Extract the (X, Y) coordinate from the center of the cell holding the provided text.  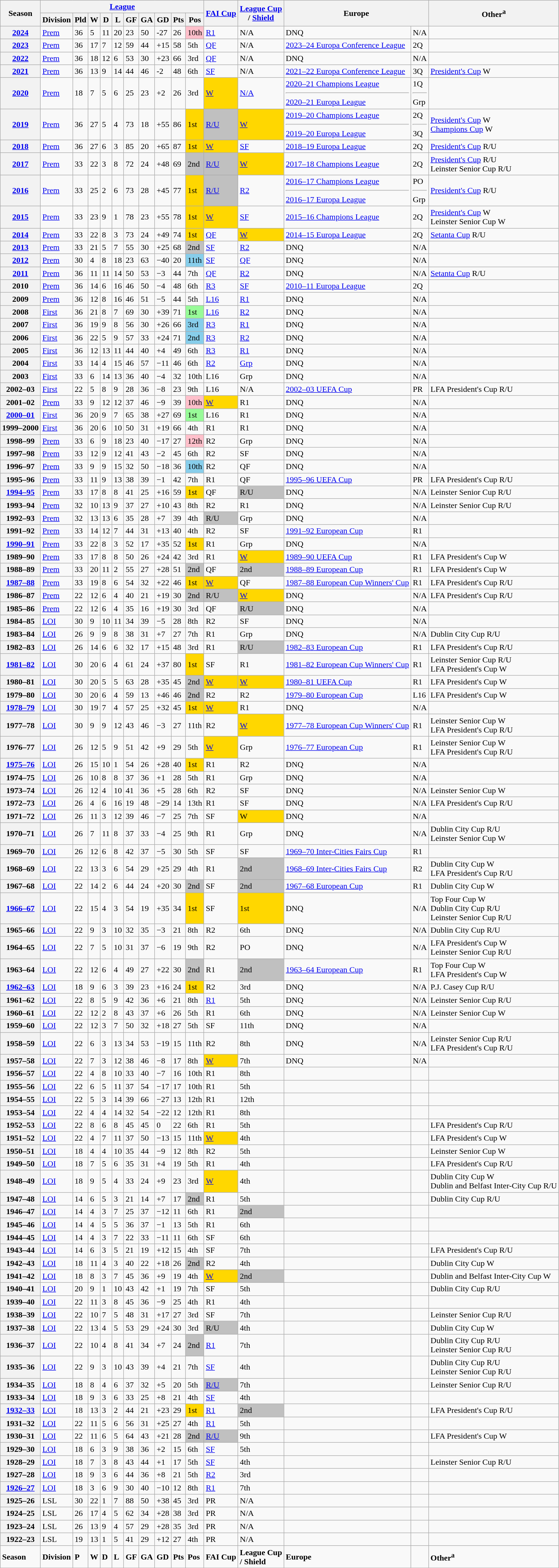
1968–69 (20, 868)
1922–23 (20, 1539)
2015 (20, 217)
65 (131, 415)
Leinster Senior Cup R/ULFA President's Cup W (494, 664)
1967–68 (20, 886)
+39 (163, 312)
1980–81 (20, 682)
1925–26 (20, 1501)
1968–69 Inter-Cities Fairs Cup (347, 868)
2007 (20, 325)
1949–50 (20, 1164)
1961–62 (20, 1000)
−2 (163, 454)
2005 (20, 351)
Pld (81, 20)
2016–17 Champions League2016–17 Europa League (347, 190)
2021 (20, 71)
2010 (20, 286)
1998–99 (20, 441)
2002–03 (20, 389)
+48 (163, 164)
1986–87 (20, 595)
2016 (20, 190)
1978–79 (20, 708)
1989–90 UEFA Cup (347, 557)
2023–24 Europa Conference League (347, 45)
2015–16 Champions League (347, 217)
2019–20 Champions League2019–20 Europa League (347, 124)
85 (131, 146)
2014–15 Europa League (347, 235)
LFA President's Cup WLeinster Senior Cup R/U (494, 948)
1963–64 European Cup (347, 970)
+26 (163, 325)
1966–67 (20, 908)
2020 (20, 93)
President's Cup W (494, 71)
2011 (20, 273)
1980–81 UEFA Cup (347, 682)
1979–80 (20, 695)
1959–60 (20, 1026)
−18 (163, 467)
2018–19 Europa League (347, 146)
61 (131, 664)
1926–27 (20, 1488)
88 (131, 1501)
1996–97 (20, 467)
+38 (163, 1501)
1935–36 (20, 1367)
1942–43 (20, 1263)
2014 (20, 235)
1997–98 (20, 454)
1946–47 (20, 1212)
1975–76 (20, 765)
2018 (20, 146)
1989–90 (20, 557)
1928–29 (20, 1462)
2010–11 Europa League (347, 286)
1973–74 (20, 790)
1955–56 (20, 1086)
2001–02 (20, 402)
1974–75 (20, 778)
1937–38 (20, 1328)
1962–63 (20, 987)
1963–64 (20, 970)
72 (131, 164)
74 (179, 235)
1992–93 (20, 518)
1945–46 (20, 1225)
2021–22 Europa Conference League (347, 71)
86 (179, 124)
1995–96 UEFA Cup (347, 480)
1967–68 European Cup (347, 886)
1924–25 (20, 1513)
1995–96 (20, 480)
−19 (163, 1043)
1958–59 (20, 1043)
League (122, 7)
1979–80 European Cup (347, 695)
2012 (20, 260)
+13 (163, 531)
P (81, 1556)
3Q (420, 71)
1994–95 (20, 492)
87 (179, 146)
1952–53 (20, 1125)
1938–39 (20, 1315)
1988–89 (20, 570)
+45 (163, 190)
-2 (163, 71)
1QGrp (420, 93)
1933–34 (20, 1398)
1969–70 Inter-Cities Fairs Cup (347, 851)
77 (179, 190)
1957–58 (20, 1061)
1931–32 (20, 1423)
+37 (163, 664)
−12 (163, 1212)
Top Four Cup WDublin City Cup R/ULeinster Senior Cup R/U (494, 908)
1964–65 (20, 948)
+21 (163, 1436)
64 (131, 1436)
1953–54 (20, 1112)
1950–51 (20, 1151)
1972–73 (20, 803)
1936–37 (20, 1345)
80 (179, 664)
+17 (163, 1315)
13th (195, 803)
1956–57 (20, 1074)
PO (261, 948)
Dublin City Cup WLFA President's Cup R/U (494, 868)
-27 (163, 33)
1981–82 European Cup Winners' Cup (347, 664)
68 (179, 248)
2017 (20, 164)
2000–01 (20, 415)
+46 (163, 695)
+65 (163, 146)
+10 (163, 505)
2024 (20, 33)
POGrp (420, 190)
2Q3Q (420, 124)
1976–77 (20, 747)
President's Cup R/ULeinster Senior Cup R/U (494, 164)
−22 (163, 1112)
Leinster Senior Cup R/ULFA President's Cup R/U (494, 1043)
1969–70 (20, 851)
2022 (20, 58)
1999–2000 (20, 428)
1977–78 European Cup Winners' Cup (347, 725)
−29 (163, 803)
1944–45 (20, 1237)
Dublin City Cup WDublin and Belfast Inter-City Cup R/U (494, 1181)
+20 (163, 886)
62 (131, 1513)
1965–66 (20, 930)
0 (163, 1125)
Top Four Cup WLFA President's Cup W (494, 970)
Dublin City Cup R/ULeinster Senior Cup W (494, 834)
1983–84 (20, 634)
1982–83 European Cup (347, 647)
−27 (163, 1099)
2008 (20, 312)
1929–30 (20, 1449)
1991–92 European Cup (347, 531)
1940–41 (20, 1289)
1993–94 (20, 505)
2019 (20, 124)
1954–55 (20, 1099)
1976–77 European Cup (347, 747)
1987–88 European Cup Winners' Cup (347, 582)
1987–88 (20, 582)
1932–33 (20, 1411)
−6 (163, 948)
2013 (20, 248)
1960–61 (20, 1013)
1985–86 (20, 608)
58 (179, 45)
1977–78 (20, 725)
1943–44 (20, 1250)
1990–91 (20, 544)
P.J. Casey Cup R/U (494, 987)
1982–83 (20, 647)
2002–03 UEFA Cup (347, 389)
2020–21 Champions League2020–21 Europa League (347, 93)
2009 (20, 299)
2004 (20, 363)
+32 (163, 708)
1941–42 (20, 1276)
1951–52 (20, 1138)
1988–89 European Cup (347, 570)
1948–49 (20, 1181)
Dublin and Belfast Inter-City Cup W (494, 1276)
1981–82 (20, 664)
1930–31 (20, 1436)
−13 (163, 1138)
1984–85 (20, 621)
President's Cup WChampions Cup W (494, 124)
+27 (163, 415)
1927–28 (20, 1475)
President's Cup WLeinster Senior Cup W (494, 217)
1947–48 (20, 1199)
1971–72 (20, 816)
2023 (20, 45)
1923–24 (20, 1526)
+49 (163, 235)
2017–18 Champions League (347, 164)
1970–71 (20, 834)
1991–92 (20, 531)
2003 (20, 376)
2006 (20, 338)
1934–35 (20, 1385)
1939–40 (20, 1302)
−10 (163, 1488)
−40 (163, 260)
